Find where the given text appears and provide that cell's center as [X, Y] coordinate. 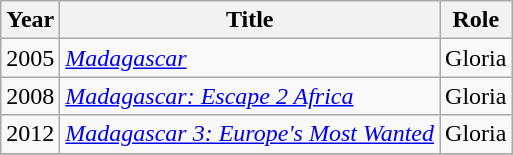
Year [30, 20]
Madagascar 3: Europe's Most Wanted [250, 134]
Role [476, 20]
2012 [30, 134]
2005 [30, 58]
2008 [30, 96]
Madagascar: Escape 2 Africa [250, 96]
Title [250, 20]
Madagascar [250, 58]
